Find where the given text appears and provide that cell's center as (X, Y) coordinate. 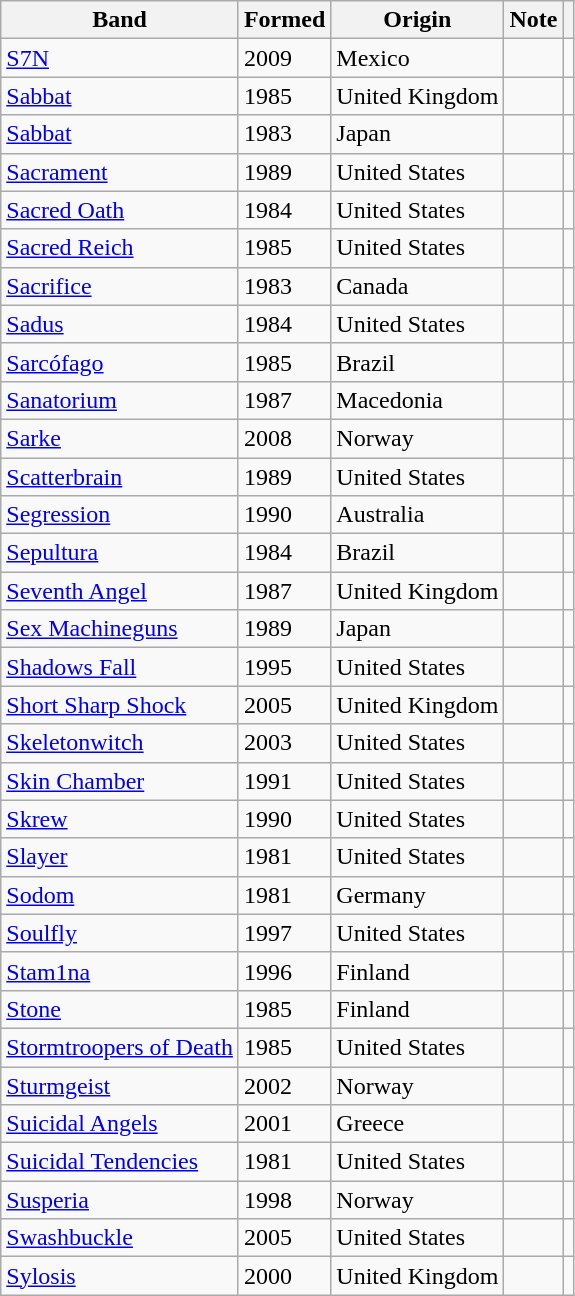
Scatterbrain (120, 477)
1991 (284, 781)
Short Sharp Shock (120, 705)
Canada (418, 286)
Formed (284, 20)
Stone (120, 1009)
Germany (418, 895)
Suicidal Tendencies (120, 1162)
Sylosis (120, 1276)
Greece (418, 1124)
Soulfly (120, 933)
Swashbuckle (120, 1238)
Sanatorium (120, 400)
2001 (284, 1124)
1995 (284, 667)
Seventh Angel (120, 591)
Suicidal Angels (120, 1124)
Stormtroopers of Death (120, 1047)
Sex Machineguns (120, 629)
2009 (284, 58)
Skin Chamber (120, 781)
2000 (284, 1276)
Shadows Fall (120, 667)
Sacrament (120, 172)
Slayer (120, 857)
Susperia (120, 1200)
Segression (120, 515)
Origin (418, 20)
2003 (284, 743)
Australia (418, 515)
Sadus (120, 324)
Stam1na (120, 971)
Sturmgeist (120, 1085)
Sarke (120, 438)
2008 (284, 438)
1996 (284, 971)
Sepultura (120, 553)
1998 (284, 1200)
Macedonia (418, 400)
Band (120, 20)
Sarcófago (120, 362)
S7N (120, 58)
Skrew (120, 819)
Sodom (120, 895)
Sacred Oath (120, 210)
Note (534, 20)
Sacred Reich (120, 248)
1997 (284, 933)
Sacrifice (120, 286)
Mexico (418, 58)
2002 (284, 1085)
Skeletonwitch (120, 743)
